Output the (x, y) coordinate of the center of the cell containing the given text.  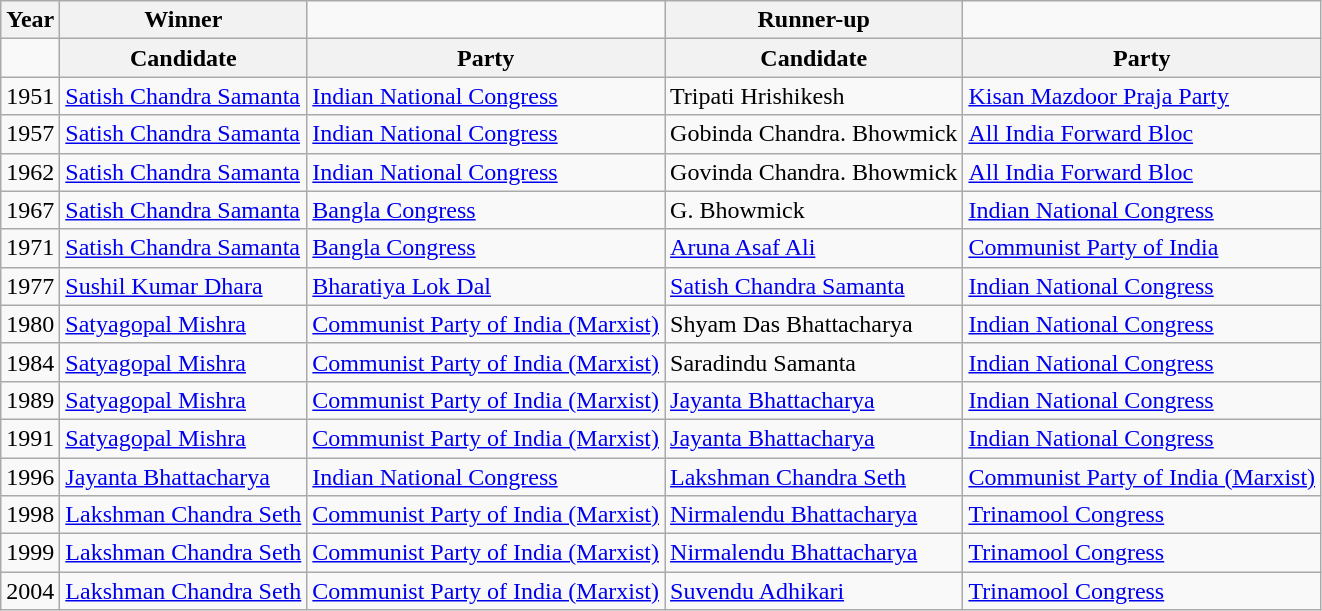
1971 (30, 248)
1977 (30, 286)
Tripati Hrishikesh (814, 96)
1999 (30, 553)
2004 (30, 591)
G. Bhowmick (814, 210)
Govinda Chandra. Bhowmick (814, 172)
Sushil Kumar Dhara (184, 286)
Bharatiya Lok Dal (486, 286)
Aruna Asaf Ali (814, 248)
1980 (30, 324)
1967 (30, 210)
Gobinda Chandra. Bhowmick (814, 134)
1991 (30, 438)
Year (30, 20)
Saradindu Samanta (814, 362)
1962 (30, 172)
Suvendu Adhikari (814, 591)
1957 (30, 134)
Communist Party of India (1142, 248)
1951 (30, 96)
1984 (30, 362)
1989 (30, 400)
1996 (30, 477)
Kisan Mazdoor Praja Party (1142, 96)
1998 (30, 515)
Runner-up (814, 20)
Shyam Das Bhattacharya (814, 324)
Winner (184, 20)
